Detect which cell encompasses the target text, then output its (x, y) center coordinate. 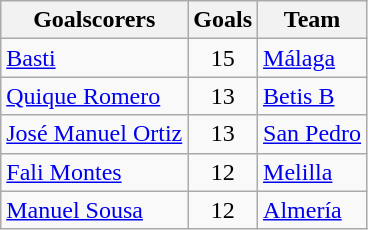
15 (223, 58)
Goalscorers (94, 20)
Team (312, 20)
Quique Romero (94, 96)
José Manuel Ortiz (94, 134)
San Pedro (312, 134)
Almería (312, 210)
Goals (223, 20)
Fali Montes (94, 172)
Manuel Sousa (94, 210)
Melilla (312, 172)
Betis B (312, 96)
Málaga (312, 58)
Basti (94, 58)
